Scan for the cell matching the given text and deliver its [X, Y] coordinate at center. 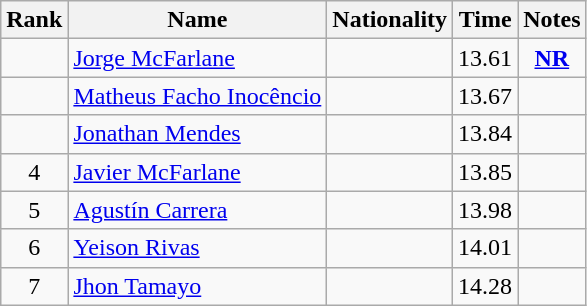
Notes [552, 20]
NR [552, 58]
13.84 [486, 134]
4 [34, 172]
Agustín Carrera [198, 210]
Jorge McFarlane [198, 58]
13.85 [486, 172]
13.98 [486, 210]
6 [34, 248]
13.61 [486, 58]
14.28 [486, 286]
Name [198, 20]
Jhon Tamayo [198, 286]
Javier McFarlane [198, 172]
Matheus Facho Inocêncio [198, 96]
Rank [34, 20]
Jonathan Mendes [198, 134]
Yeison Rivas [198, 248]
7 [34, 286]
5 [34, 210]
14.01 [486, 248]
Nationality [390, 20]
13.67 [486, 96]
Time [486, 20]
